Locate the cell with the specified text and output its (x, y) center coordinate. 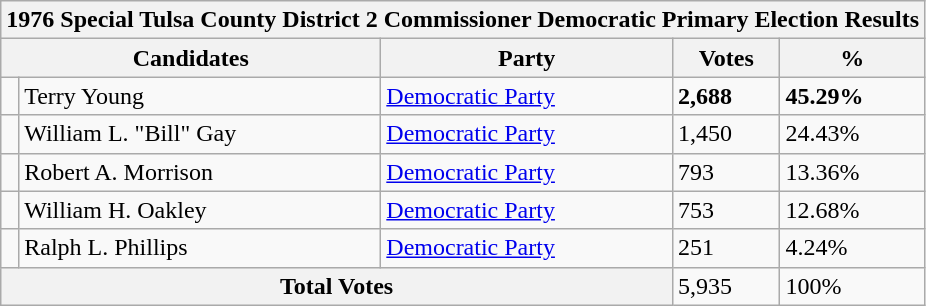
Votes (726, 58)
Party (527, 58)
753 (726, 210)
2,688 (726, 96)
Ralph L. Phillips (200, 248)
12.68% (852, 210)
1976 Special Tulsa County District 2 Commissioner Democratic Primary Election Results (463, 20)
4.24% (852, 248)
Terry Young (200, 96)
45.29% (852, 96)
100% (852, 286)
251 (726, 248)
24.43% (852, 134)
William L. "Bill" Gay (200, 134)
William H. Oakley (200, 210)
Total Votes (337, 286)
1,450 (726, 134)
Candidates (191, 58)
793 (726, 172)
5,935 (726, 286)
Robert A. Morrison (200, 172)
% (852, 58)
13.36% (852, 172)
